Detect which cell encompasses the target text, then output its [X, Y] center coordinate. 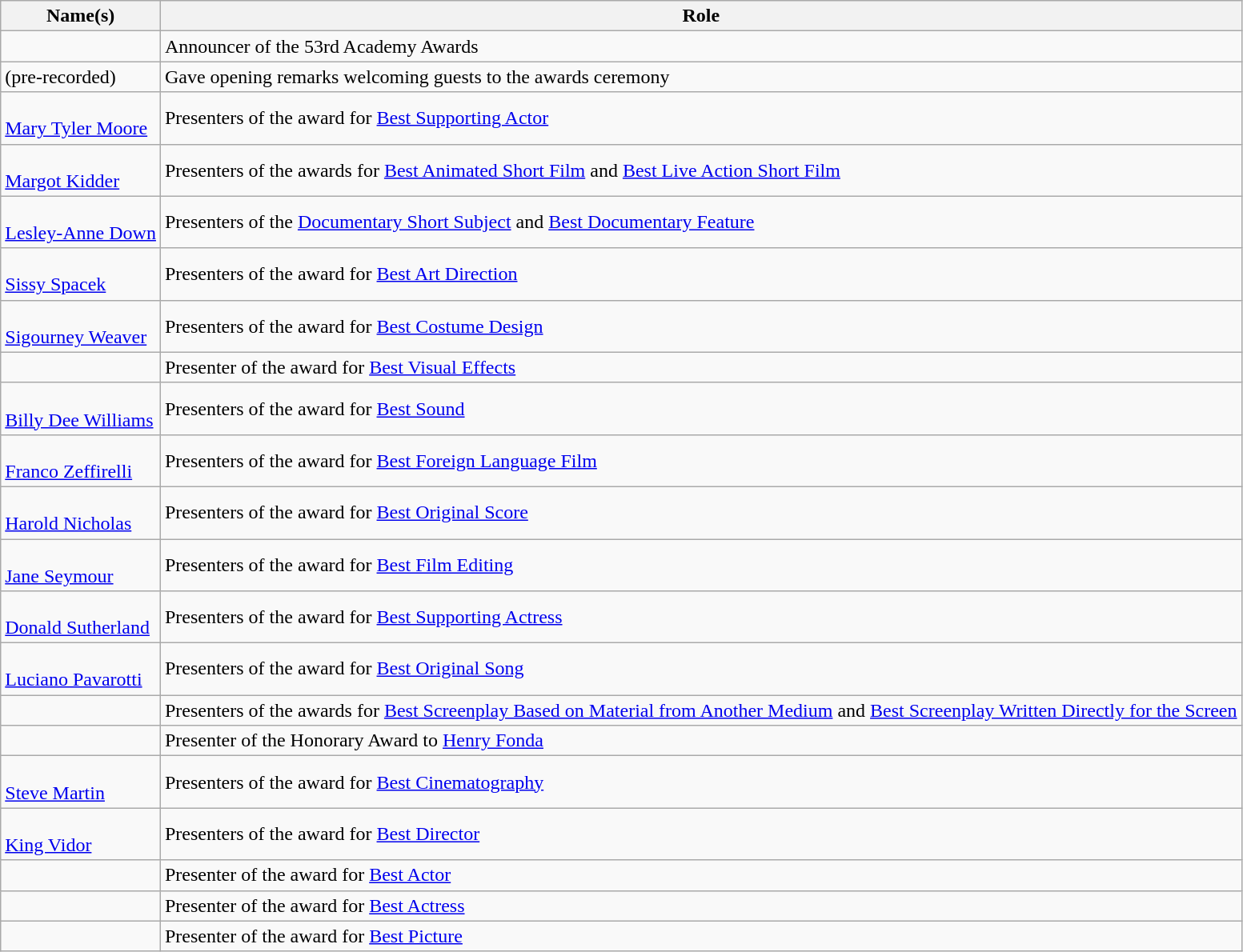
Presenter of the Honorary Award to Henry Fonda [701, 741]
(pre-recorded) [81, 77]
Presenter of the award for Best Actor [701, 875]
Billy Dee Williams [81, 408]
Gave opening remarks welcoming guests to the awards ceremony [701, 77]
Luciano Pavarotti [81, 669]
Jane Seymour [81, 565]
Presenters of the award for Best Foreign Language Film [701, 461]
Presenters of the award for Best Film Editing [701, 565]
King Vidor [81, 834]
Presenters of the awards for Best Screenplay Based on Material from Another Medium and Best Screenplay Written Directly for the Screen [701, 710]
Presenters of the award for Best Sound [701, 408]
Name(s) [81, 16]
Presenter of the award for Best Picture [701, 936]
Presenter of the award for Best Actress [701, 906]
Lesley-Anne Down [81, 222]
Presenters of the award for Best Original Song [701, 669]
Presenters of the award for Best Director [701, 834]
Presenters of the award for Best Original Score [701, 512]
Presenters of the Documentary Short Subject and Best Documentary Feature [701, 222]
Harold Nicholas [81, 512]
Presenters of the award for Best Cinematography [701, 782]
Presenters of the award for Best Supporting Actor [701, 118]
Presenters of the award for Best Costume Design [701, 326]
Margot Kidder [81, 170]
Presenters of the award for Best Art Direction [701, 274]
Sigourney Weaver [81, 326]
Presenters of the award for Best Supporting Actress [701, 618]
Franco Zeffirelli [81, 461]
Presenters of the awards for Best Animated Short Film and Best Live Action Short Film [701, 170]
Mary Tyler Moore [81, 118]
Presenter of the award for Best Visual Effects [701, 367]
Steve Martin [81, 782]
Role [701, 16]
Sissy Spacek [81, 274]
Donald Sutherland [81, 618]
Announcer of the 53rd Academy Awards [701, 46]
